Return (X, Y) of the center of cell containing provided text 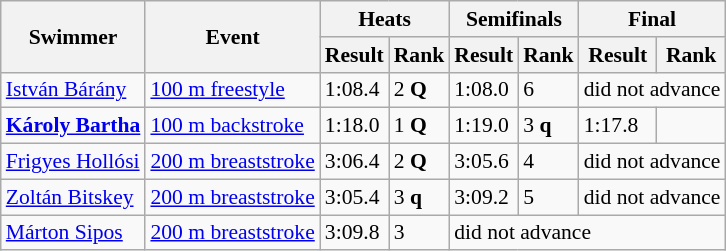
1:19.0 (484, 126)
3 (420, 233)
3:05.4 (354, 197)
Final (652, 19)
3:05.6 (484, 162)
Márton Sipos (74, 233)
4 (548, 162)
Zoltán Bitskey (74, 197)
Frigyes Hollósi (74, 162)
100 m freestyle (232, 90)
Semifinals (514, 19)
István Bárány (74, 90)
Károly Bartha (74, 126)
Swimmer (74, 36)
Event (232, 36)
1:08.4 (354, 90)
3:09.8 (354, 233)
1:17.8 (618, 126)
6 (548, 90)
3:06.4 (354, 162)
5 (548, 197)
1 Q (420, 126)
1:18.0 (354, 126)
3:09.2 (484, 197)
100 m backstroke (232, 126)
1:08.0 (484, 90)
Heats (384, 19)
